For the text-containing cell, return its midpoint in [X, Y] coordinate format. 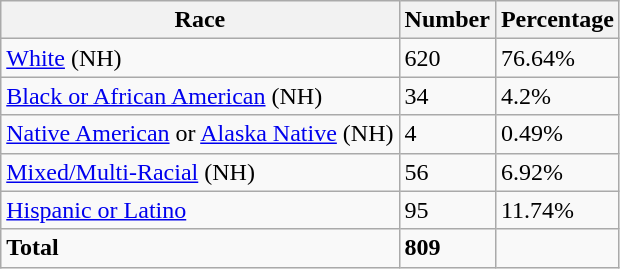
620 [447, 58]
95 [447, 210]
Native American or Alaska Native (NH) [200, 134]
76.64% [557, 58]
Race [200, 20]
4.2% [557, 96]
6.92% [557, 172]
Percentage [557, 20]
11.74% [557, 210]
56 [447, 172]
4 [447, 134]
0.49% [557, 134]
Total [200, 248]
Number [447, 20]
Black or African American (NH) [200, 96]
White (NH) [200, 58]
34 [447, 96]
Hispanic or Latino [200, 210]
Mixed/Multi-Racial (NH) [200, 172]
809 [447, 248]
